Search for the cell housing the specified text and yield its (X, Y) center coordinate. 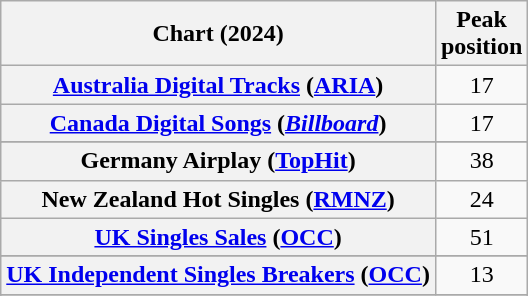
Peakposition (481, 34)
38 (481, 161)
Australia Digital Tracks (ARIA) (218, 85)
UK Independent Singles Breakers (OCC) (218, 275)
New Zealand Hot Singles (RMNZ) (218, 199)
13 (481, 275)
Germany Airplay (TopHit) (218, 161)
UK Singles Sales (OCC) (218, 237)
51 (481, 237)
Canada Digital Songs (Billboard) (218, 123)
Chart (2024) (218, 34)
24 (481, 199)
